Detect which cell encompasses the target text, then output its [x, y] center coordinate. 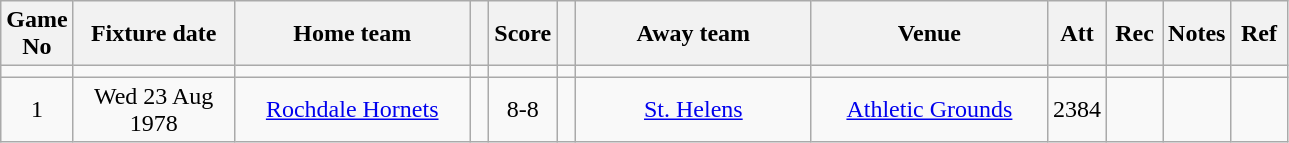
Rochdale Hornets [352, 110]
8-8 [523, 110]
Venue [929, 34]
Home team [352, 34]
Fixture date [154, 34]
Athletic Grounds [929, 110]
2384 [1076, 110]
1 [37, 110]
Score [523, 34]
Notes [1197, 34]
St. Helens [693, 110]
Ref [1259, 34]
Away team [693, 34]
Rec [1135, 34]
Wed 23 Aug 1978 [154, 110]
Game No [37, 34]
Att [1076, 34]
